Locate the cell with the specified text and output its (X, Y) center coordinate. 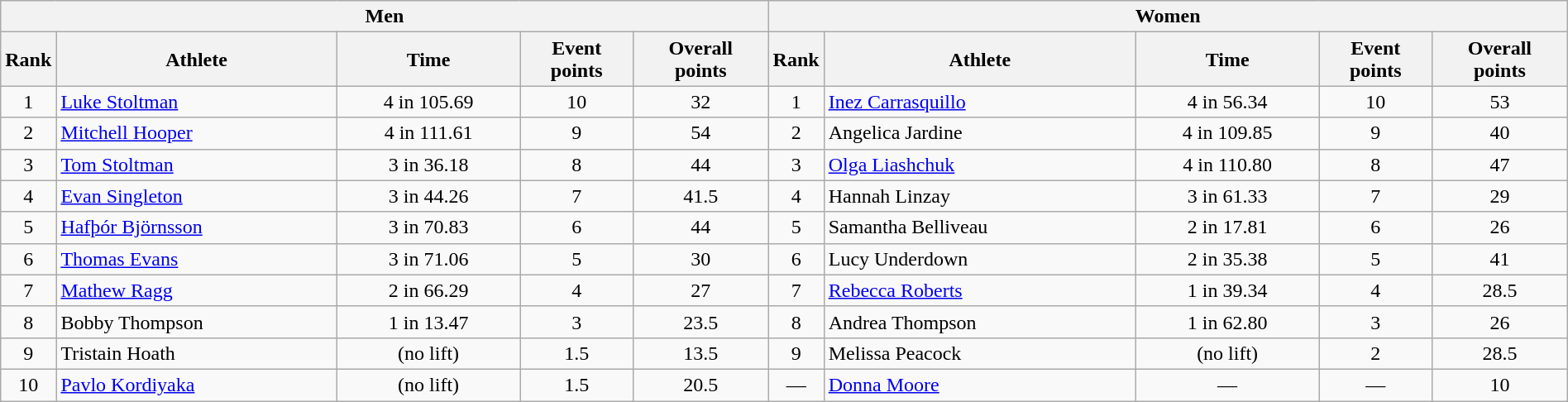
1 in 62.80 (1227, 322)
Melissa Peacock (979, 353)
Rebecca Roberts (979, 290)
30 (700, 259)
Angelica Jardine (979, 133)
Bobby Thompson (197, 322)
3 in 70.83 (428, 227)
1 in 39.34 (1227, 290)
23.5 (700, 322)
40 (1500, 133)
2 in 66.29 (428, 290)
4 in 111.61 (428, 133)
3 in 71.06 (428, 259)
Pavlo Kordiyaka (197, 385)
Inez Carrasquillo (979, 102)
Tom Stoltman (197, 165)
29 (1500, 196)
Hafþór Björnsson (197, 227)
47 (1500, 165)
1 in 13.47 (428, 322)
Tristain Hoath (197, 353)
Olga Liashchuk (979, 165)
3 in 61.33 (1227, 196)
32 (700, 102)
2 in 35.38 (1227, 259)
Samantha Belliveau (979, 227)
2 in 17.81 (1227, 227)
54 (700, 133)
Women (1168, 17)
Mathew Ragg (197, 290)
Luke Stoltman (197, 102)
Donna Moore (979, 385)
Andrea Thompson (979, 322)
53 (1500, 102)
41.5 (700, 196)
4 in 110.80 (1227, 165)
Men (385, 17)
3 in 36.18 (428, 165)
Hannah Linzay (979, 196)
Thomas Evans (197, 259)
13.5 (700, 353)
4 in 105.69 (428, 102)
4 in 109.85 (1227, 133)
20.5 (700, 385)
4 in 56.34 (1227, 102)
Evan Singleton (197, 196)
Lucy Underdown (979, 259)
27 (700, 290)
Mitchell Hooper (197, 133)
3 in 44.26 (428, 196)
41 (1500, 259)
